Provide the (x, y) coordinate of the cell's center where the given text is located.  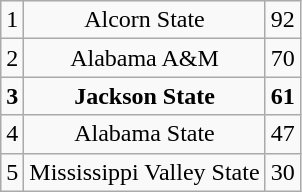
92 (282, 20)
Alabama State (144, 134)
Mississippi Valley State (144, 172)
Alcorn State (144, 20)
30 (282, 172)
2 (12, 58)
Alabama A&M (144, 58)
4 (12, 134)
3 (12, 96)
47 (282, 134)
1 (12, 20)
70 (282, 58)
Jackson State (144, 96)
61 (282, 96)
5 (12, 172)
